Detect which cell encompasses the target text, then output its [X, Y] center coordinate. 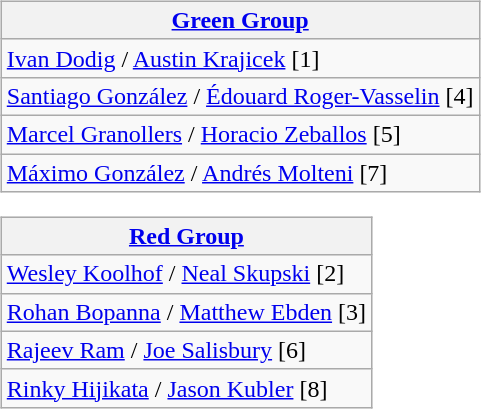
Ivan Dodig / Austin Krajicek [1] [240, 58]
Rohan Bopanna / Matthew Ebden [3] [186, 312]
Green Group [240, 20]
Marcel Granollers / Horacio Zeballos [5] [240, 134]
Red Group [186, 236]
Máximo González / Andrés Molteni [7] [240, 173]
Rinky Hijikata / Jason Kubler [8] [186, 388]
Wesley Koolhof / Neal Skupski [2] [186, 274]
Rajeev Ram / Joe Salisbury [6] [186, 350]
Santiago González / Édouard Roger-Vasselin [4] [240, 96]
